Determine the [x, y] coordinate at the center of the cell enclosing the given text.  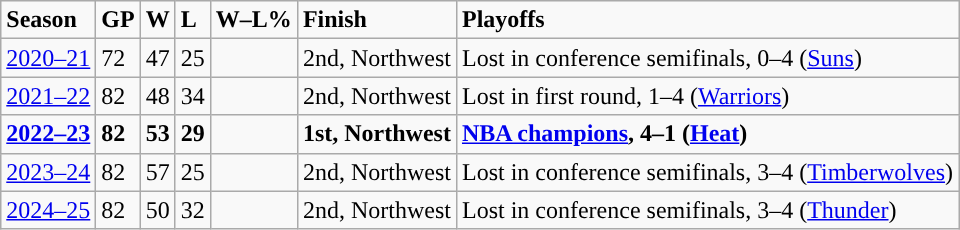
29 [192, 134]
Lost in first round, 1–4 (Warriors) [707, 96]
57 [158, 172]
NBA champions, 4–1 (Heat) [707, 134]
2021–22 [48, 96]
2022–23 [48, 134]
Season [48, 20]
34 [192, 96]
Lost in conference semifinals, 0–4 (Suns) [707, 58]
L [192, 20]
GP [118, 20]
32 [192, 210]
W–L% [254, 20]
Finish [376, 20]
2020–21 [48, 58]
2023–24 [48, 172]
50 [158, 210]
W [158, 20]
Playoffs [707, 20]
47 [158, 58]
1st, Northwest [376, 134]
48 [158, 96]
2024–25 [48, 210]
Lost in conference semifinals, 3–4 (Thunder) [707, 210]
72 [118, 58]
53 [158, 134]
Lost in conference semifinals, 3–4 (Timberwolves) [707, 172]
